Scan for the cell matching the given text and deliver its (X, Y) coordinate at center. 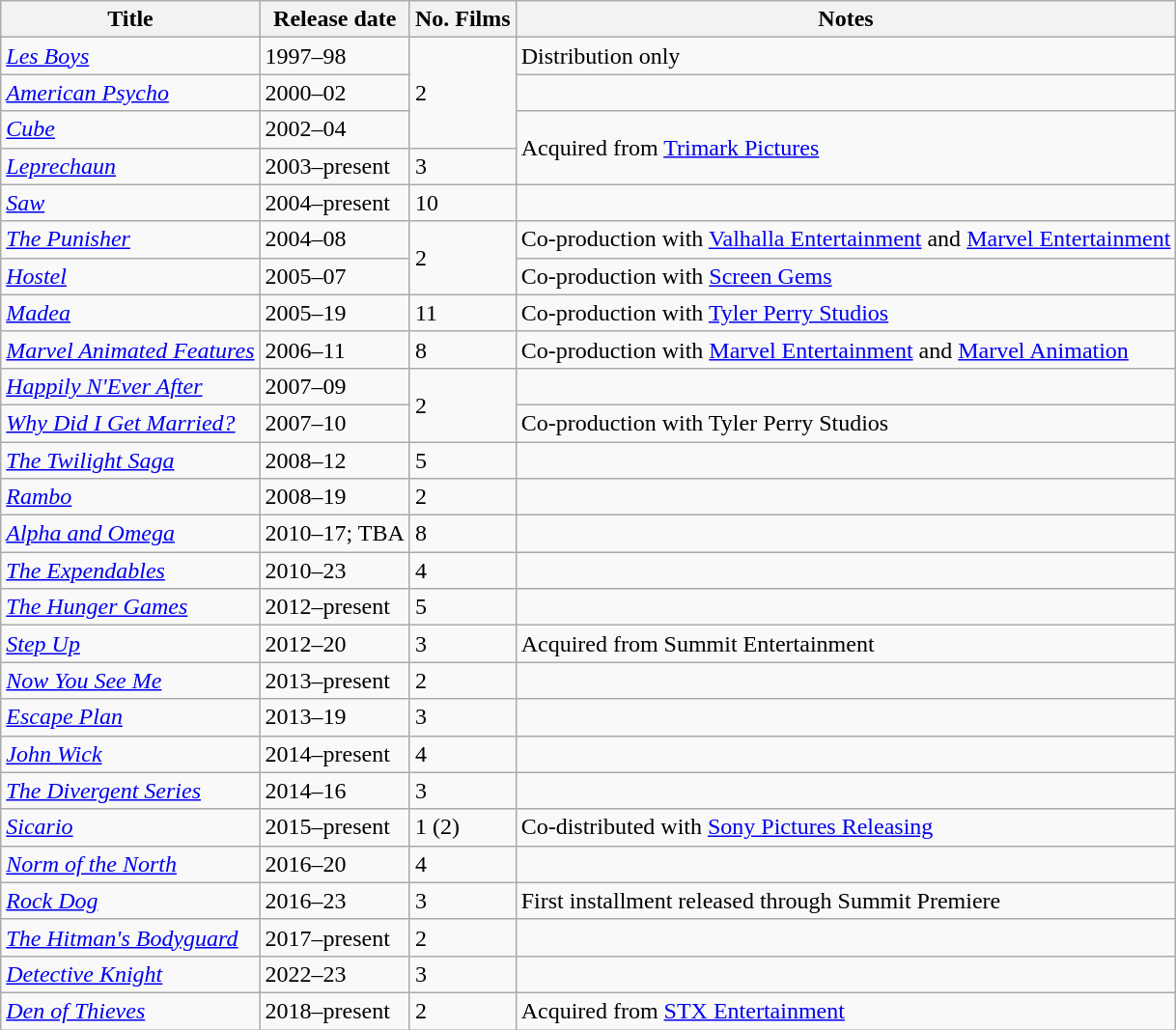
2005–19 (334, 313)
Saw (130, 203)
Co-production with Valhalla Entertainment and Marvel Entertainment (846, 239)
2015–present (334, 827)
Happily N'Ever After (130, 386)
Hostel (130, 276)
The Hitman's Bodyguard (130, 937)
2016–23 (334, 901)
2012–20 (334, 644)
2000–02 (334, 93)
Alpha and Omega (130, 534)
Den of Thieves (130, 1011)
Co-production with Screen Gems (846, 276)
2010–17; TBA (334, 534)
Co-production with Marvel Entertainment and Marvel Animation (846, 349)
2014–present (334, 754)
Cube (130, 129)
2005–07 (334, 276)
10 (462, 203)
2013–19 (334, 717)
2007–09 (334, 386)
Acquired from Trimark Pictures (846, 148)
Acquired from STX Entertainment (846, 1011)
2014–16 (334, 791)
The Expendables (130, 571)
2004–08 (334, 239)
2003–present (334, 166)
Title (130, 19)
2010–23 (334, 571)
American Psycho (130, 93)
2012–present (334, 607)
2007–10 (334, 423)
11 (462, 313)
2016–20 (334, 864)
Why Did I Get Married? (130, 423)
Rambo (130, 497)
Acquired from Summit Entertainment (846, 644)
Distribution only (846, 56)
Co-distributed with Sony Pictures Releasing (846, 827)
Madea (130, 313)
The Hunger Games (130, 607)
Rock Dog (130, 901)
Step Up (130, 644)
2004–present (334, 203)
2006–11 (334, 349)
The Twilight Saga (130, 460)
2017–present (334, 937)
Release date (334, 19)
2013–present (334, 681)
Leprechaun (130, 166)
Notes (846, 19)
No. Films (462, 19)
2022–23 (334, 974)
2008–19 (334, 497)
2002–04 (334, 129)
2008–12 (334, 460)
Les Boys (130, 56)
2018–present (334, 1011)
Norm of the North (130, 864)
Now You See Me (130, 681)
Sicario (130, 827)
1997–98 (334, 56)
Escape Plan (130, 717)
1 (2) (462, 827)
The Punisher (130, 239)
First installment released through Summit Premiere (846, 901)
John Wick (130, 754)
The Divergent Series (130, 791)
Marvel Animated Features (130, 349)
Detective Knight (130, 974)
